Detect which cell encompasses the target text, then output its [X, Y] center coordinate. 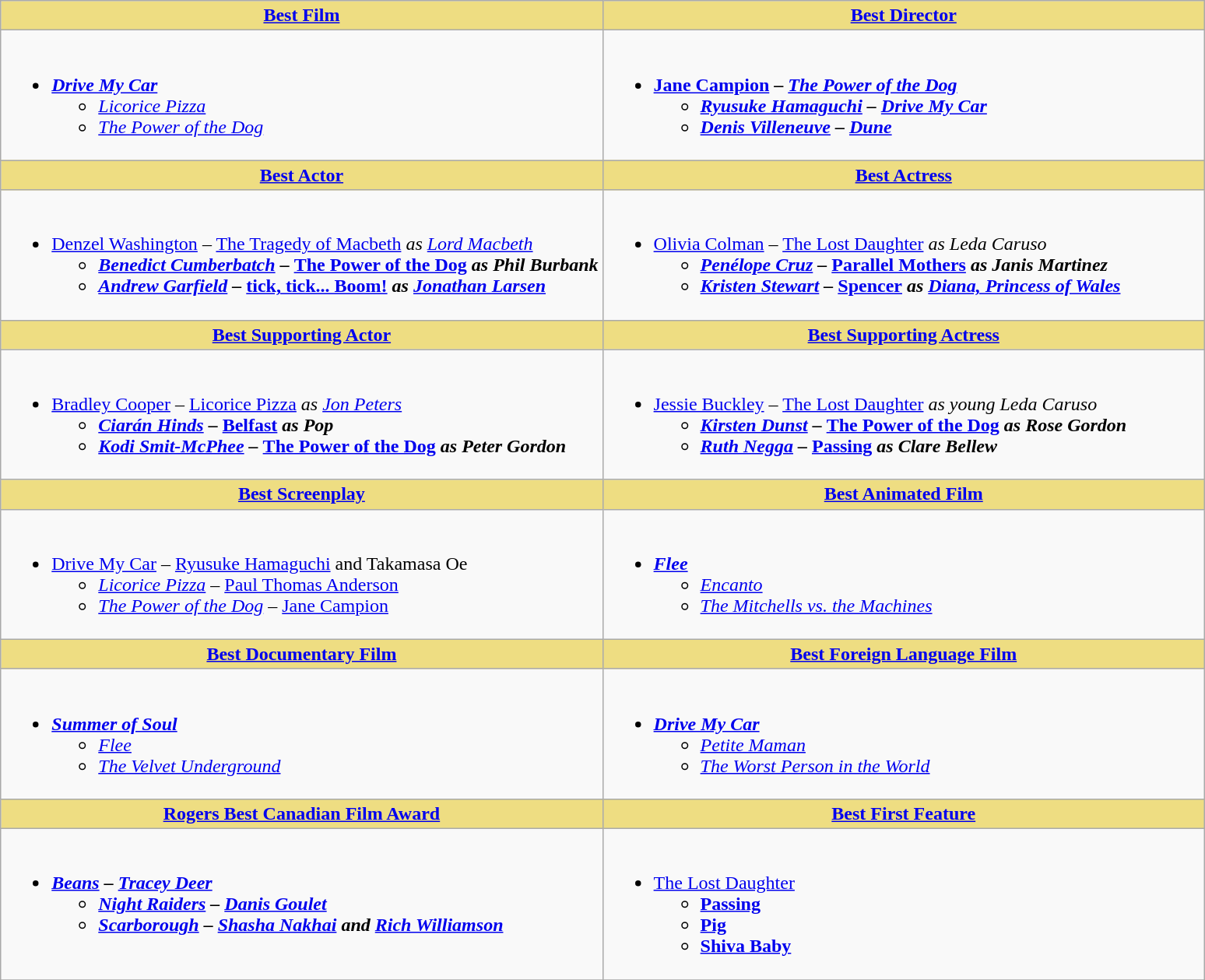
Drive My CarLicorice PizzaThe Power of the Dog [302, 95]
Drive My CarPetite MamanThe Worst Person in the World [903, 733]
Best Foreign Language Film [903, 654]
Best Animated Film [903, 494]
The Lost DaughterPassingPigShiva Baby [903, 904]
Drive My Car – Ryusuke Hamaguchi and Takamasa OeLicorice Pizza – Paul Thomas AndersonThe Power of the Dog – Jane Campion [302, 574]
Best First Feature [903, 813]
Rogers Best Canadian Film Award [302, 813]
Summer of SoulFleeThe Velvet Underground [302, 733]
Best Director [903, 16]
Best Supporting Actress [903, 335]
Best Supporting Actor [302, 335]
Beans – Tracey DeerNight Raiders – Danis GouletScarborough – Shasha Nakhai and Rich Williamson [302, 904]
Best Film [302, 16]
FleeEncantoThe Mitchells vs. the Machines [903, 574]
Best Screenplay [302, 494]
Best Documentary Film [302, 654]
Jane Campion – The Power of the DogRyusuke Hamaguchi – Drive My CarDenis Villeneuve – Dune [903, 95]
Best Actress [903, 175]
Jessie Buckley – The Lost Daughter as young Leda CarusoKirsten Dunst – The Power of the Dog as Rose GordonRuth Negga – Passing as Clare Bellew [903, 414]
Best Actor [302, 175]
Bradley Cooper – Licorice Pizza as Jon PetersCiarán Hinds – Belfast as PopKodi Smit-McPhee – The Power of the Dog as Peter Gordon [302, 414]
